Output the [x, y] coordinate of the center of the cell containing the given text.  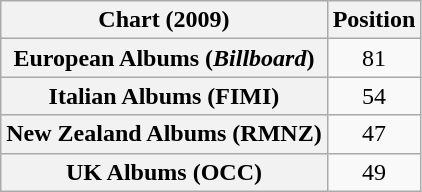
European Albums (Billboard) [164, 58]
Italian Albums (FIMI) [164, 96]
81 [374, 58]
49 [374, 172]
UK Albums (OCC) [164, 172]
New Zealand Albums (RMNZ) [164, 134]
54 [374, 96]
Position [374, 20]
Chart (2009) [164, 20]
47 [374, 134]
